Return (X, Y) of the center of cell containing provided text 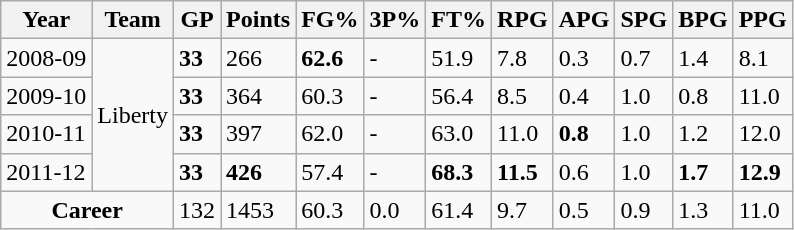
RPG (523, 20)
SPG (644, 20)
0.9 (644, 210)
Liberty (133, 115)
1.3 (703, 210)
57.4 (330, 172)
Year (46, 20)
0.6 (584, 172)
8.1 (762, 58)
Team (133, 20)
Career (88, 210)
GP (198, 20)
0.7 (644, 58)
266 (258, 58)
1453 (258, 210)
0.4 (584, 96)
2008-09 (46, 58)
0.3 (584, 58)
12.9 (762, 172)
FG% (330, 20)
1.7 (703, 172)
2011-12 (46, 172)
1.4 (703, 58)
2009-10 (46, 96)
Points (258, 20)
3P% (395, 20)
BPG (703, 20)
2010-11 (46, 134)
1.2 (703, 134)
11.5 (523, 172)
0.0 (395, 210)
APG (584, 20)
9.7 (523, 210)
PPG (762, 20)
FT% (459, 20)
68.3 (459, 172)
7.8 (523, 58)
12.0 (762, 134)
51.9 (459, 58)
426 (258, 172)
364 (258, 96)
0.5 (584, 210)
63.0 (459, 134)
61.4 (459, 210)
8.5 (523, 96)
56.4 (459, 96)
132 (198, 210)
397 (258, 134)
62.6 (330, 58)
62.0 (330, 134)
